Return (X, Y) of the center of cell containing provided text 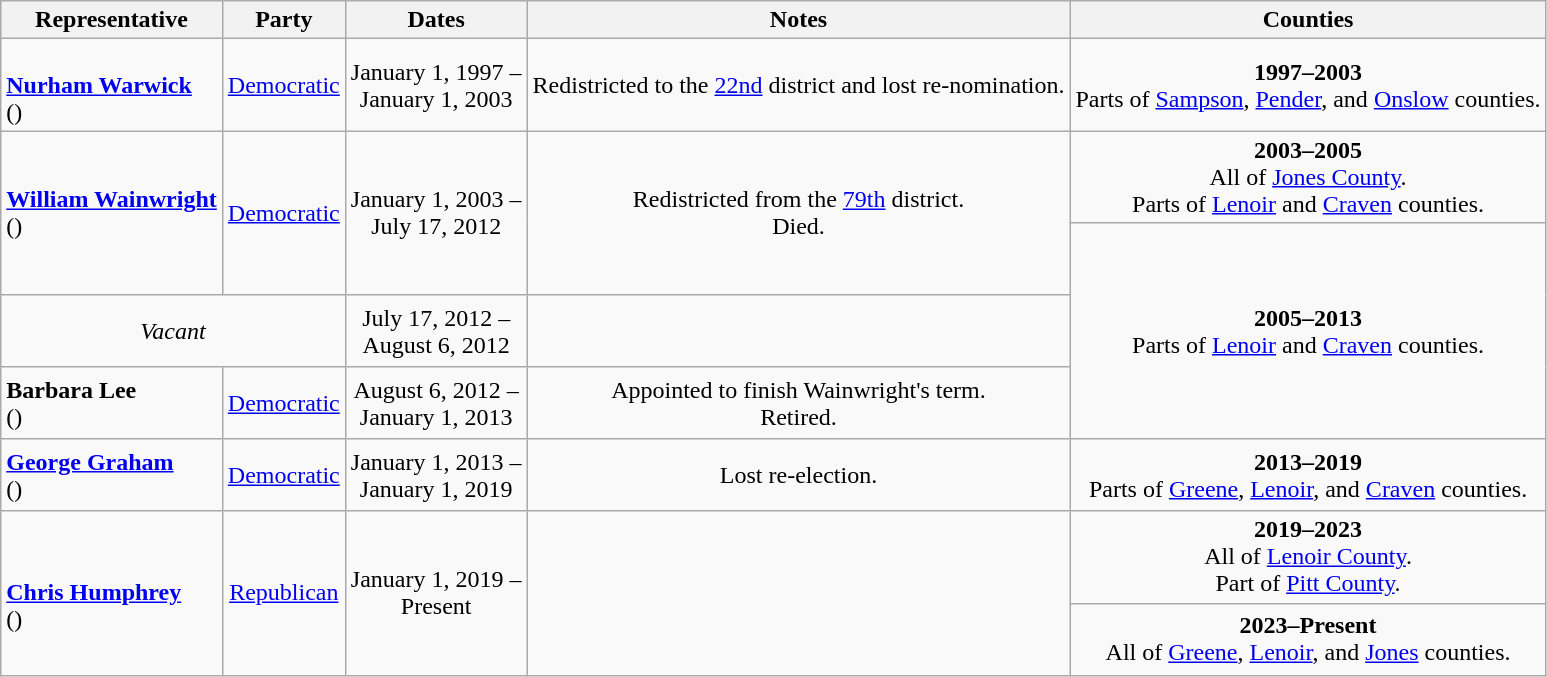
1997–2003 Parts of Sampson, Pender, and Onslow counties. (1308, 85)
Dates (436, 20)
January 1, 1997 – January 1, 2003 (436, 85)
2005–2013 Parts of Lenoir and Craven counties. (1308, 331)
2019–2023 All of Lenoir County. Part of Pitt County. (1308, 557)
George Graham() (112, 475)
Party (284, 20)
Lost re-election. (798, 475)
July 17, 2012 – August 6, 2012 (436, 331)
2013–2019 Parts of Greene, Lenoir, and Craven counties. (1308, 475)
August 6, 2012 – January 1, 2013 (436, 403)
Notes (798, 20)
January 1, 2013 – January 1, 2019 (436, 475)
Redistricted to the 22nd district and lost re-nomination. (798, 85)
2023–Present All of Greene, Lenoir, and Jones counties. (1308, 639)
Redistricted from the 79th district. Died. (798, 213)
Barbara Lee() (112, 403)
Republican (284, 593)
William Wainwright() (112, 213)
Chris Humphrey() (112, 593)
2003–2005 All of Jones County. Parts of Lenoir and Craven counties. (1308, 177)
Vacant (174, 331)
January 1, 2003 – July 17, 2012 (436, 213)
Counties (1308, 20)
Nurham Warwick() (112, 85)
January 1, 2019 – Present (436, 593)
Appointed to finish Wainwright's term. Retired. (798, 403)
Representative (112, 20)
